Identify which cell holds the provided text, then report its [X, Y] central coordinate. 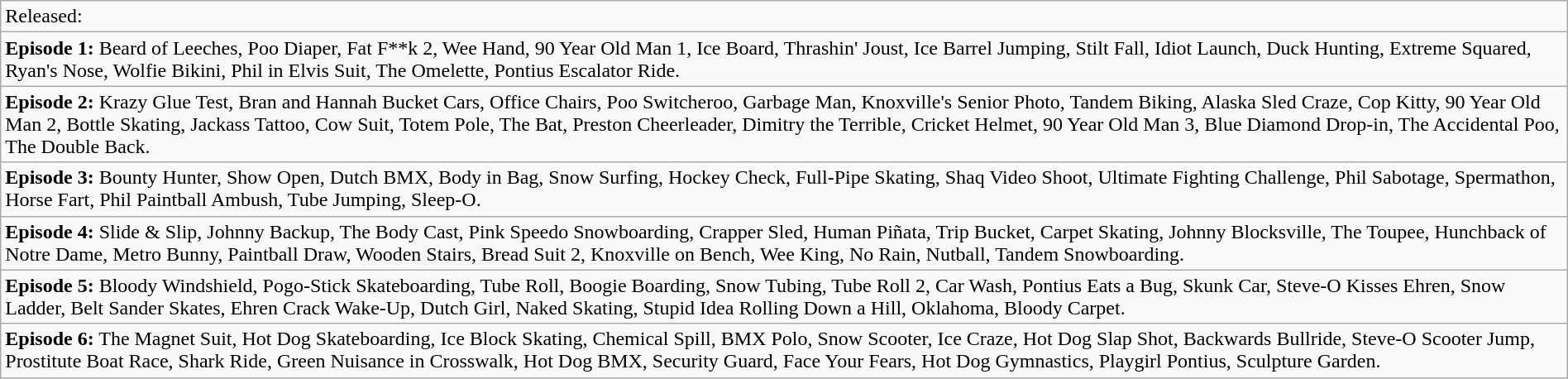
Released: [784, 17]
